For the text-containing cell, return its midpoint in (x, y) coordinate format. 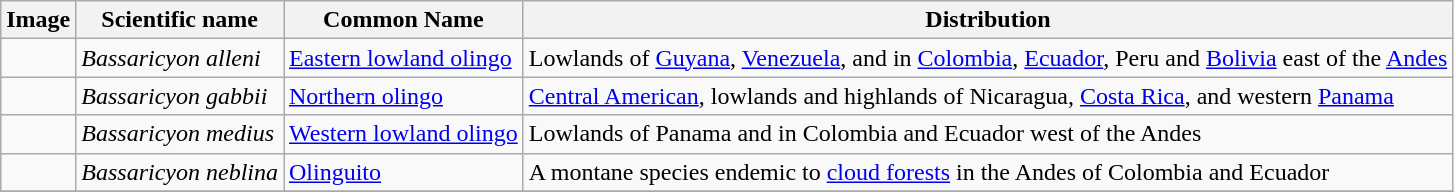
Northern olingo (404, 96)
Lowlands of Panama and in Colombia and Ecuador west of the Andes (988, 134)
Bassaricyon medius (180, 134)
Scientific name (180, 20)
Image (38, 20)
Common Name (404, 20)
Distribution (988, 20)
Western lowland olingo (404, 134)
Bassaricyon neblina (180, 172)
A montane species endemic to cloud forests in the Andes of Colombia and Ecuador (988, 172)
Central American, lowlands and highlands of Nicaragua, Costa Rica, and western Panama (988, 96)
Olinguito (404, 172)
Eastern lowland olingo (404, 58)
Lowlands of Guyana, Venezuela, and in Colombia, Ecuador, Peru and Bolivia east of the Andes (988, 58)
Bassaricyon alleni (180, 58)
Bassaricyon gabbii (180, 96)
